Return (x, y) of the center of cell containing provided text 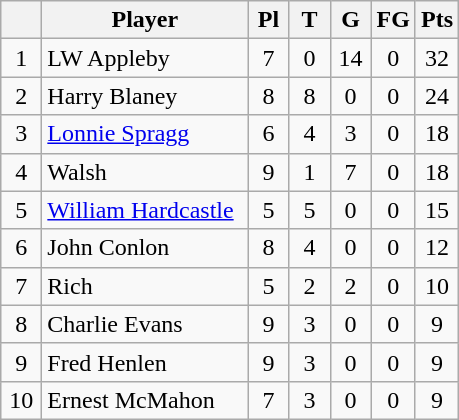
14 (350, 58)
FG (393, 20)
32 (436, 58)
12 (436, 248)
Lonnie Spragg (145, 134)
Pl (268, 20)
Rich (145, 286)
G (350, 20)
24 (436, 96)
LW Appleby (145, 58)
Charlie Evans (145, 324)
William Hardcastle (145, 210)
15 (436, 210)
T (310, 20)
Fred Henlen (145, 362)
Walsh (145, 172)
Player (145, 20)
John Conlon (145, 248)
Ernest McMahon (145, 400)
Pts (436, 20)
Harry Blaney (145, 96)
